Provide the [x, y] coordinate of the cell's center where the given text is located.  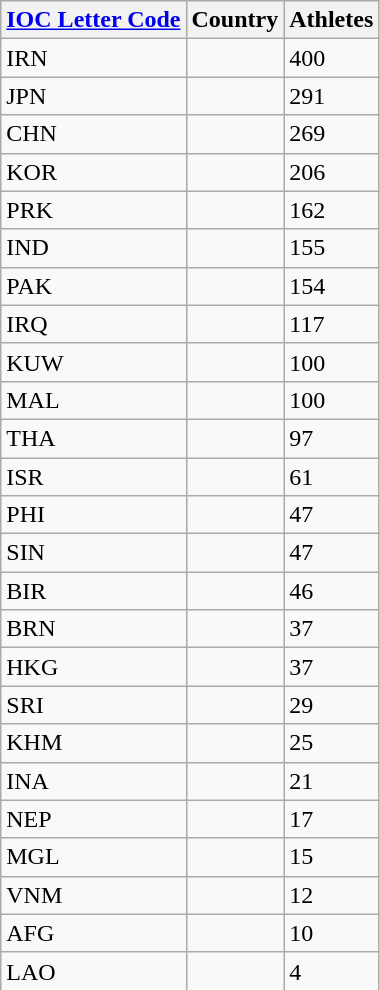
400 [332, 58]
17 [332, 819]
IRN [94, 58]
154 [332, 286]
61 [332, 477]
CHN [94, 134]
ISR [94, 477]
AFG [94, 933]
KOR [94, 172]
VNM [94, 895]
10 [332, 933]
206 [332, 172]
LAO [94, 971]
97 [332, 438]
INA [94, 781]
SRI [94, 705]
Country [235, 20]
291 [332, 96]
117 [332, 324]
MGL [94, 857]
BRN [94, 629]
PRK [94, 210]
21 [332, 781]
HKG [94, 667]
PAK [94, 286]
12 [332, 895]
NEP [94, 819]
155 [332, 248]
46 [332, 591]
IOC Letter Code [94, 20]
PHI [94, 515]
15 [332, 857]
269 [332, 134]
4 [332, 971]
IRQ [94, 324]
BIR [94, 591]
IND [94, 248]
MAL [94, 400]
SIN [94, 553]
KUW [94, 362]
KHM [94, 743]
25 [332, 743]
162 [332, 210]
JPN [94, 96]
Athletes [332, 20]
29 [332, 705]
THA [94, 438]
